Return the (x, y) coordinate for the center point of the cell that contains the specified text.  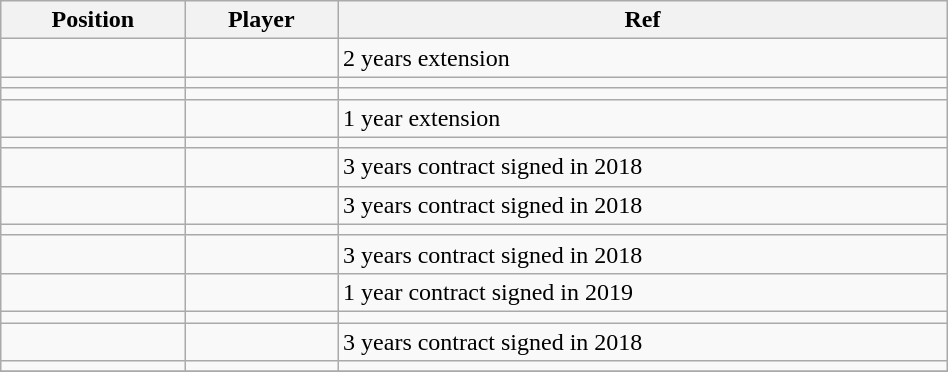
1 year contract signed in 2019 (643, 292)
2 years extension (643, 58)
Ref (643, 20)
Position (93, 20)
Player (262, 20)
1 year extension (643, 118)
